Scan for the cell matching the given text and deliver its [x, y] coordinate at center. 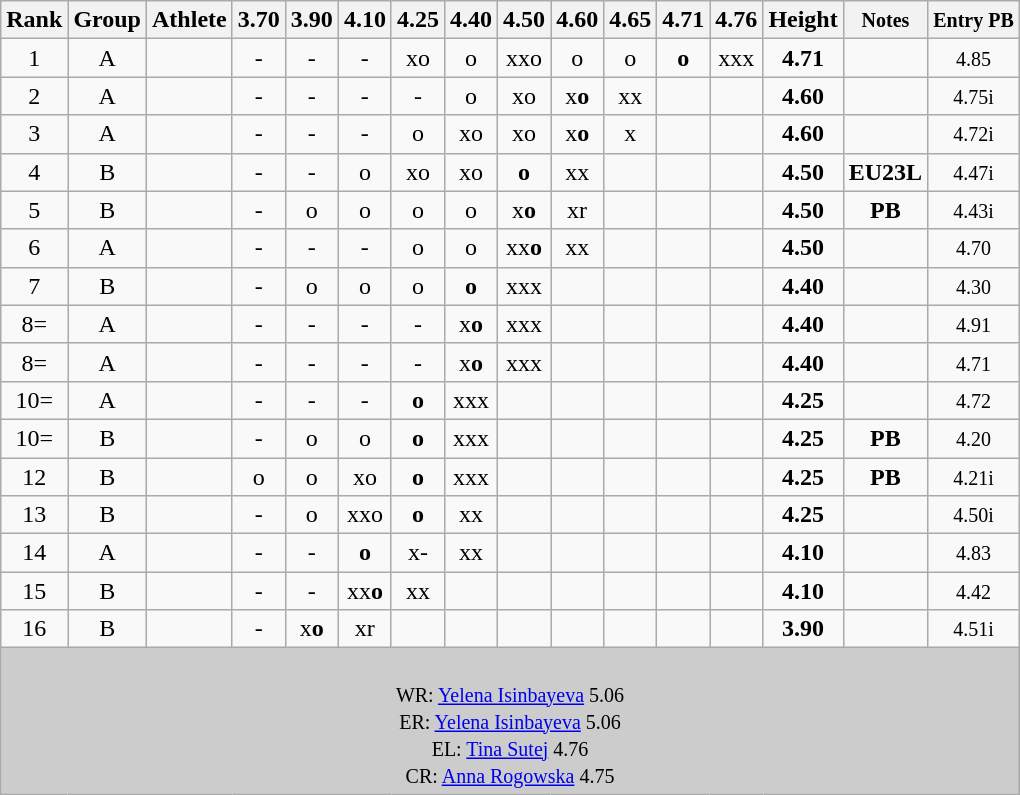
EU23L [885, 172]
1 [34, 58]
WR: Yelena Isinbayeva 5.06ER: Yelena Isinbayeva 5.06 EL: Tina Sutej 4.76CR: Anna Rogowska 4.75 [510, 721]
2 [34, 96]
Entry PB [974, 20]
15 [34, 591]
Height [803, 20]
4.42 [974, 591]
Athlete [190, 20]
4 [34, 172]
4.70 [974, 248]
13 [34, 515]
Notes [885, 20]
6 [34, 248]
4.20 [974, 438]
4.91 [974, 324]
12 [34, 477]
4.47i [974, 172]
Group [108, 20]
4.43i [974, 210]
4.76 [736, 20]
4.83 [974, 553]
7 [34, 286]
4.72i [974, 134]
4.85 [974, 58]
4.75i [974, 96]
Rank [34, 20]
3.70 [258, 20]
5 [34, 210]
4.72 [974, 400]
x [630, 134]
3 [34, 134]
16 [34, 629]
4.51i [974, 629]
4.21i [974, 477]
4.65 [630, 20]
4.30 [974, 286]
x- [418, 553]
14 [34, 553]
4.50i [974, 515]
